Pinpoint the cell where the given text exists, returning its (x, y) midpoint coordinate. 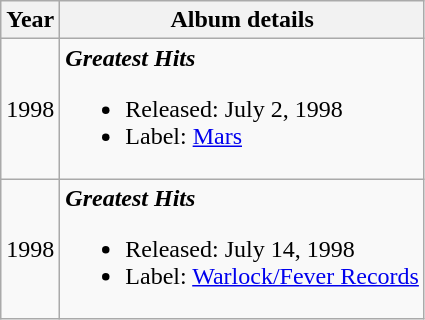
Greatest HitsReleased: July 2, 1998Label: Mars (242, 109)
Album details (242, 20)
Greatest HitsReleased: July 14, 1998Label: Warlock/Fever Records (242, 249)
Year (30, 20)
